Provide the [X, Y] coordinate of the cell's center where the given text is located.  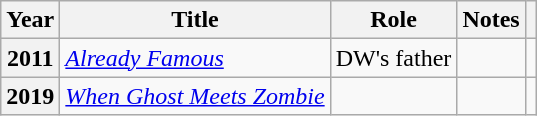
Role [394, 20]
Year [30, 20]
DW's father [394, 58]
Title [195, 20]
2019 [30, 96]
2011 [30, 58]
When Ghost Meets Zombie [195, 96]
Notes [491, 20]
Already Famous [195, 58]
